Identify which cell holds the provided text, then report its [x, y] central coordinate. 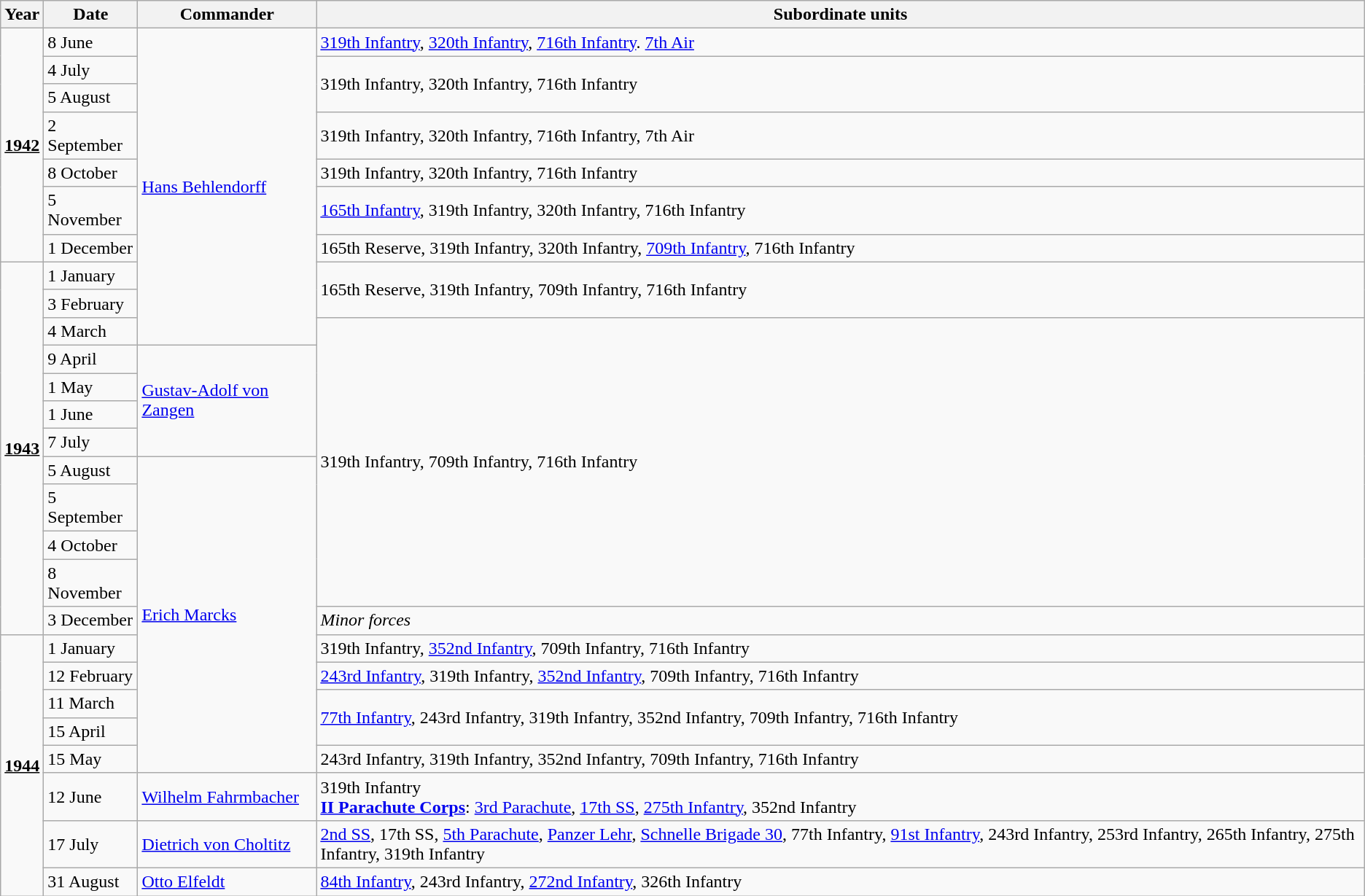
1 May [90, 387]
Minor forces [840, 620]
4 March [90, 331]
5 November [90, 210]
12 June [90, 796]
Hans Behlendorff [227, 187]
Subordinate units [840, 15]
5 September [90, 507]
1942 [22, 145]
15 April [90, 731]
1943 [22, 448]
Wilhelm Fahrmbacher [227, 796]
84th Infantry, 243rd Infantry, 272nd Infantry, 326th Infantry [840, 881]
1 December [90, 248]
319th Infantry, 709th Infantry, 716th Infantry [840, 462]
3 February [90, 303]
9 April [90, 359]
77th Infantry, 243rd Infantry, 319th Infantry, 352nd Infantry, 709th Infantry, 716th Infantry [840, 717]
319th InfantryII Parachute Corps: 3rd Parachute, 17th SS, 275th Infantry, 352nd Infantry [840, 796]
Gustav-Adolf von Zangen [227, 400]
17 July [90, 844]
Dietrich von Choltitz [227, 844]
165th Reserve, 319th Infantry, 320th Infantry, 709th Infantry, 716th Infantry [840, 248]
319th Infantry, 320th Infantry, 716th Infantry, 7th Air [840, 136]
11 March [90, 704]
8 June [90, 42]
2 September [90, 136]
319th Infantry, 320th Infantry, 716th Infantry. 7th Air [840, 42]
319th Infantry, 352nd Infantry, 709th Infantry, 716th Infantry [840, 648]
7 July [90, 443]
Date [90, 15]
Commander [227, 15]
8 November [90, 583]
Year [22, 15]
Otto Elfeldt [227, 881]
4 July [90, 70]
15 May [90, 759]
31 August [90, 881]
165th Reserve, 319th Infantry, 709th Infantry, 716th Infantry [840, 289]
4 October [90, 545]
1 June [90, 415]
8 October [90, 173]
12 February [90, 676]
1944 [22, 765]
3 December [90, 620]
165th Infantry, 319th Infantry, 320th Infantry, 716th Infantry [840, 210]
Erich Marcks [227, 615]
